Search for the cell housing the specified text and yield its [X, Y] center coordinate. 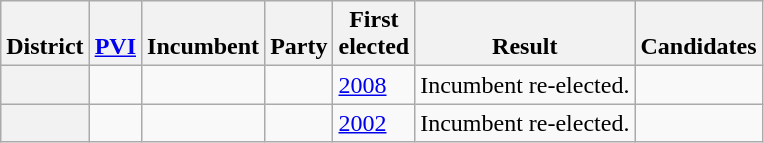
Candidates [698, 34]
2008 [374, 85]
PVI [115, 34]
Incumbent [204, 34]
Party [299, 34]
Firstelected [374, 34]
2002 [374, 123]
Result [525, 34]
District [45, 34]
